Determine the [x, y] coordinate at the center of the cell enclosing the given text.  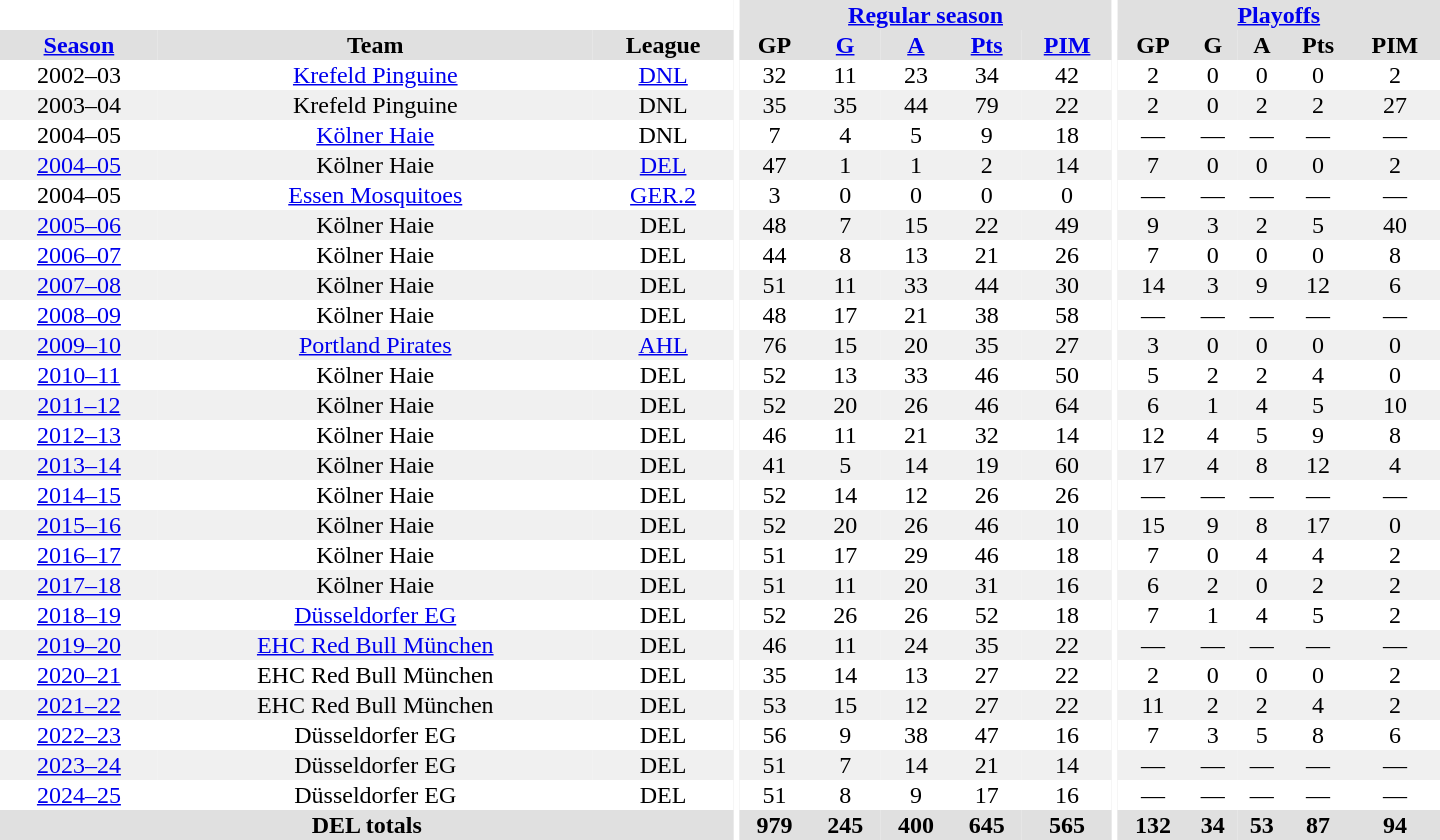
Team [376, 45]
50 [1067, 375]
132 [1154, 825]
2017–18 [79, 585]
42 [1067, 75]
2013–14 [79, 465]
58 [1067, 315]
League [664, 45]
23 [916, 75]
2009–10 [79, 345]
29 [916, 555]
2023–24 [79, 765]
76 [774, 345]
AHL [664, 345]
56 [774, 735]
87 [1318, 825]
Season [79, 45]
245 [846, 825]
24 [916, 645]
2015–16 [79, 525]
94 [1395, 825]
30 [1067, 285]
2016–17 [79, 555]
64 [1067, 405]
2022–23 [79, 735]
2006–07 [79, 255]
DEL totals [367, 825]
2008–09 [79, 315]
2011–12 [79, 405]
Portland Pirates [376, 345]
Regular season [926, 15]
400 [916, 825]
645 [986, 825]
Essen Mosquitoes [376, 195]
2010–11 [79, 375]
2005–06 [79, 225]
40 [1395, 225]
2021–22 [79, 705]
2024–25 [79, 795]
2020–21 [79, 675]
19 [986, 465]
2012–13 [79, 435]
979 [774, 825]
60 [1067, 465]
2019–20 [79, 645]
565 [1067, 825]
Playoffs [1279, 15]
2007–08 [79, 285]
79 [986, 105]
49 [1067, 225]
41 [774, 465]
2003–04 [79, 105]
2014–15 [79, 495]
GER.2 [664, 195]
2002–03 [79, 75]
2018–19 [79, 615]
31 [986, 585]
